Extract the (X, Y) coordinate from the center of the cell holding the provided text.  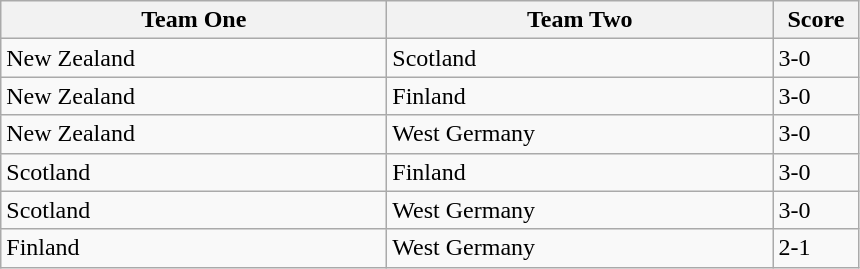
2-1 (816, 248)
Score (816, 20)
Team Two (580, 20)
Team One (194, 20)
